Find where the given text appears and provide that cell's center as (X, Y) coordinate. 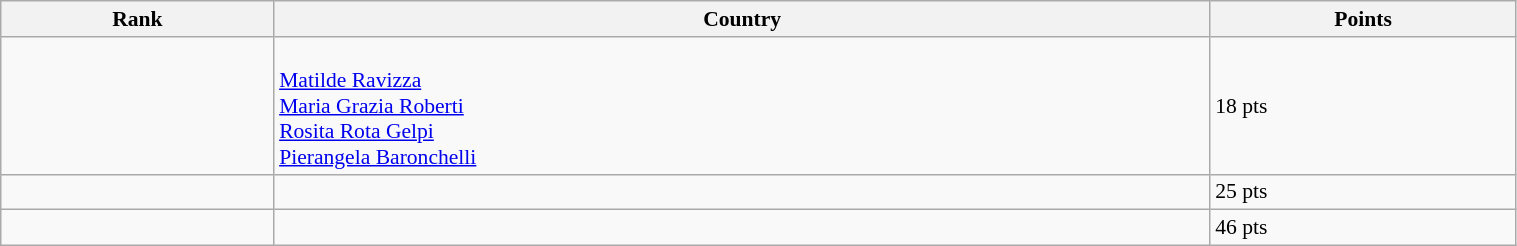
Points (1363, 19)
Country (742, 19)
25 pts (1363, 192)
Rank (138, 19)
18 pts (1363, 106)
46 pts (1363, 228)
Matilde RavizzaMaria Grazia RobertiRosita Rota GelpiPierangela Baronchelli (742, 106)
